Locate the cell with the specified text and output its [X, Y] center coordinate. 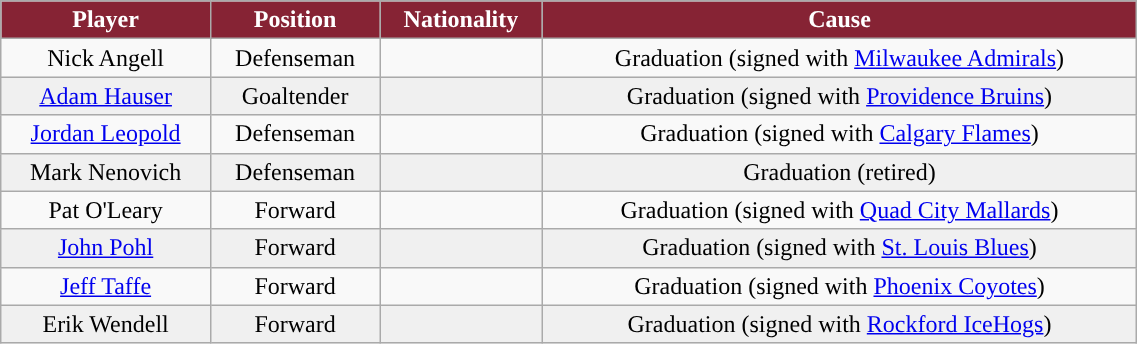
Position [294, 20]
Graduation (retired) [840, 172]
Pat O'Leary [106, 210]
Graduation (signed with Quad City Mallards) [840, 210]
Graduation (signed with Milwaukee Admirals) [840, 58]
Nick Angell [106, 58]
Cause [840, 20]
Graduation (signed with Providence Bruins) [840, 96]
John Pohl [106, 248]
Goaltender [294, 96]
Graduation (signed with Phoenix Coyotes) [840, 286]
Erik Wendell [106, 324]
Player [106, 20]
Mark Nenovich [106, 172]
Jordan Leopold [106, 134]
Graduation (signed with St. Louis Blues) [840, 248]
Nationality [461, 20]
Adam Hauser [106, 96]
Graduation (signed with Calgary Flames) [840, 134]
Jeff Taffe [106, 286]
Graduation (signed with Rockford IceHogs) [840, 324]
